Return the (x, y) coordinate for the center point of the cell that contains the specified text.  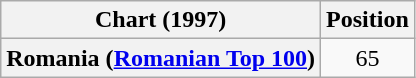
Chart (1997) (161, 20)
65 (368, 58)
Romania (Romanian Top 100) (161, 58)
Position (368, 20)
